Locate the cell with the specified text and output its (X, Y) center coordinate. 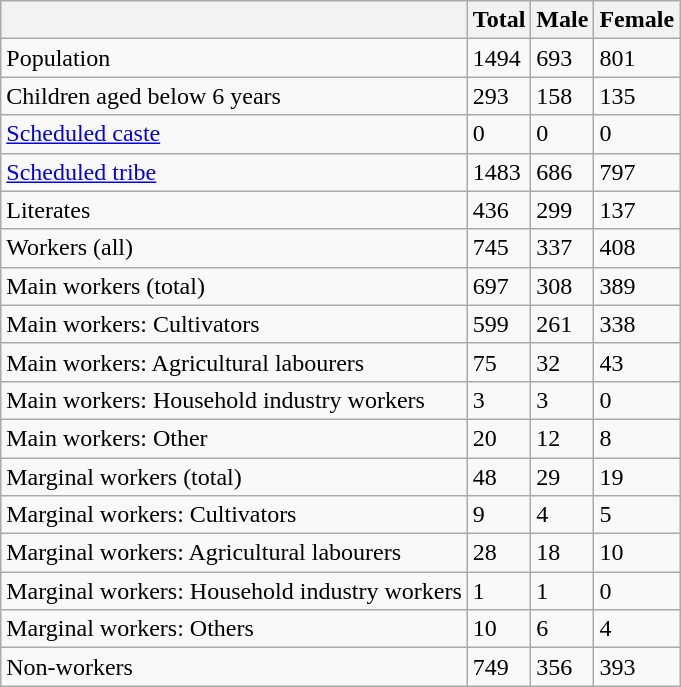
48 (499, 477)
Main workers: Agricultural labourers (234, 362)
Main workers: Other (234, 438)
12 (562, 438)
32 (562, 362)
Marginal workers: Household industry workers (234, 591)
Population (234, 58)
20 (499, 438)
Main workers: Cultivators (234, 324)
5 (637, 515)
28 (499, 553)
308 (562, 286)
75 (499, 362)
Marginal workers: Agricultural labourers (234, 553)
697 (499, 286)
Scheduled caste (234, 134)
745 (499, 248)
686 (562, 172)
9 (499, 515)
797 (637, 172)
693 (562, 58)
1494 (499, 58)
337 (562, 248)
436 (499, 210)
261 (562, 324)
158 (562, 96)
Total (499, 20)
Scheduled tribe (234, 172)
356 (562, 667)
18 (562, 553)
293 (499, 96)
Workers (all) (234, 248)
393 (637, 667)
408 (637, 248)
599 (499, 324)
Marginal workers: Others (234, 629)
19 (637, 477)
Children aged below 6 years (234, 96)
Marginal workers (total) (234, 477)
Male (562, 20)
Literates (234, 210)
801 (637, 58)
Female (637, 20)
8 (637, 438)
137 (637, 210)
1483 (499, 172)
Marginal workers: Cultivators (234, 515)
43 (637, 362)
29 (562, 477)
Non-workers (234, 667)
749 (499, 667)
338 (637, 324)
6 (562, 629)
299 (562, 210)
Main workers (total) (234, 286)
389 (637, 286)
135 (637, 96)
Main workers: Household industry workers (234, 400)
